Pinpoint the cell where the given text exists, returning its (X, Y) midpoint coordinate. 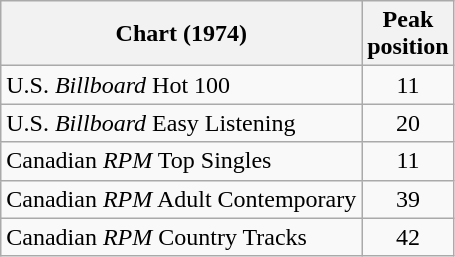
39 (408, 199)
20 (408, 123)
U.S. Billboard Hot 100 (182, 85)
Chart (1974) (182, 34)
42 (408, 237)
Canadian RPM Adult Contemporary (182, 199)
U.S. Billboard Easy Listening (182, 123)
Peakposition (408, 34)
Canadian RPM Country Tracks (182, 237)
Canadian RPM Top Singles (182, 161)
